Locate the cell with the specified text and output its [X, Y] center coordinate. 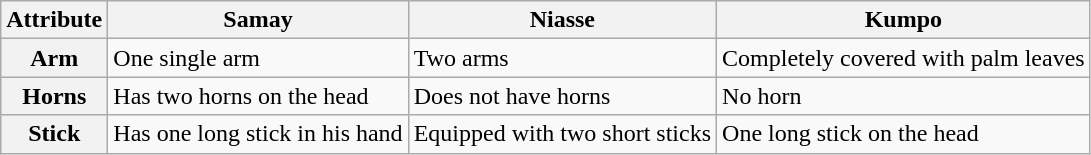
No horn [904, 96]
Equipped with two short sticks [562, 134]
Stick [54, 134]
Attribute [54, 20]
Does not have horns [562, 96]
Arm [54, 58]
Has two horns on the head [258, 96]
Kumpo [904, 20]
One single arm [258, 58]
Two arms [562, 58]
Completely covered with palm leaves [904, 58]
Horns [54, 96]
Has one long stick in his hand [258, 134]
Samay [258, 20]
One long stick on the head [904, 134]
Niasse [562, 20]
